Output the (X, Y) coordinate of the center of the cell containing the given text.  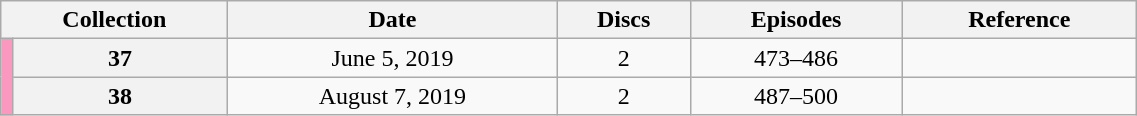
June 5, 2019 (392, 58)
Reference (1020, 20)
37 (120, 58)
Episodes (796, 20)
Date (392, 20)
Discs (624, 20)
473–486 (796, 58)
38 (120, 96)
Collection (114, 20)
August 7, 2019 (392, 96)
487–500 (796, 96)
